Return the [x, y] coordinate for the center point of the cell that contains the specified text.  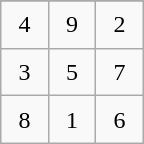
1 [72, 120]
6 [120, 120]
7 [120, 72]
2 [120, 24]
8 [24, 120]
4 [24, 24]
5 [72, 72]
9 [72, 24]
3 [24, 72]
